From the cell containing the given text, extract its center point as [X, Y] coordinate. 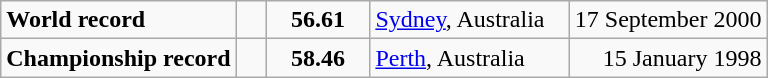
Perth, Australia [470, 58]
Sydney, Australia [470, 20]
17 September 2000 [668, 20]
Championship record [118, 58]
56.61 [318, 20]
World record [118, 20]
58.46 [318, 58]
15 January 1998 [668, 58]
